Find where the given text appears and provide that cell's center as [X, Y] coordinate. 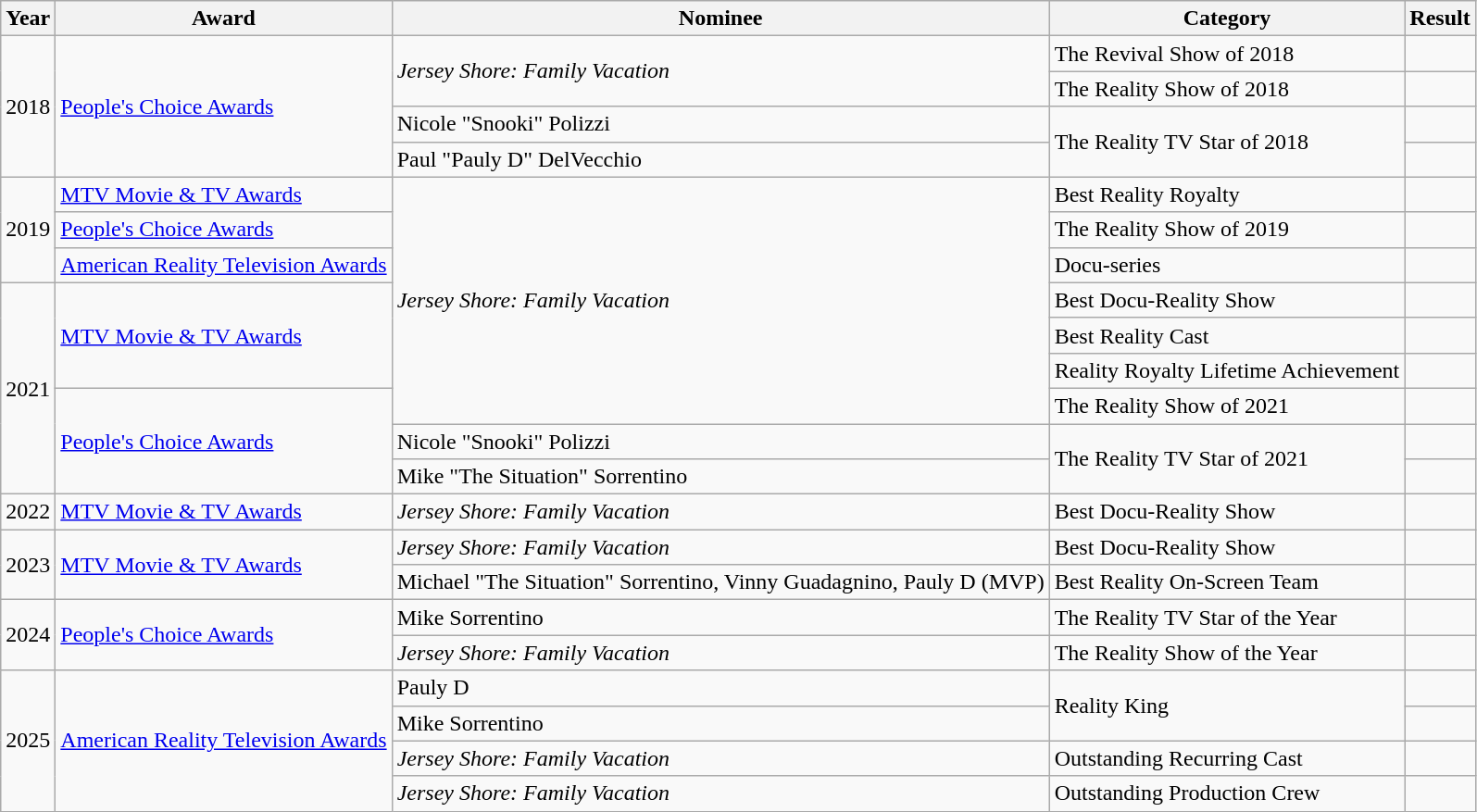
Mike "The Situation" Sorrentino [720, 477]
The Reality TV Star of the Year [1227, 618]
Award [224, 19]
2025 [28, 741]
Reality Royalty Lifetime Achievement [1227, 370]
Outstanding Recurring Cast [1227, 758]
Michael "The Situation" Sorrentino, Vinny Guadagnino, Pauly D (MVP) [720, 582]
Pauly D [720, 688]
2021 [28, 388]
Best Reality On-Screen Team [1227, 582]
The Reality TV Star of 2018 [1227, 142]
Best Reality Cast [1227, 335]
Category [1227, 19]
The Reality Show of the Year [1227, 653]
Paul "Pauly D" DelVecchio [720, 159]
Outstanding Production Crew [1227, 793]
The Reality TV Star of 2021 [1227, 459]
Nominee [720, 19]
The Reality Show of 2018 [1227, 89]
2024 [28, 635]
The Reality Show of 2021 [1227, 406]
The Reality Show of 2019 [1227, 230]
Best Reality Royalty [1227, 194]
2022 [28, 512]
Docu-series [1227, 265]
Result [1440, 19]
Year [28, 19]
2018 [28, 106]
Reality King [1227, 706]
2023 [28, 565]
2019 [28, 230]
The Revival Show of 2018 [1227, 54]
